Extract the [X, Y] coordinate from the center of the cell holding the provided text.  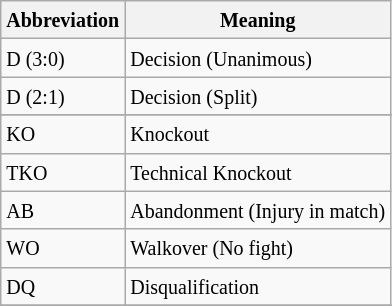
KO [63, 134]
Technical Knockout [258, 172]
Disqualification [258, 286]
Decision (Unanimous) [258, 58]
DQ [63, 286]
Meaning [258, 20]
Knockout [258, 134]
Abandonment (Injury in match) [258, 210]
Decision (Split) [258, 96]
TKO [63, 172]
WO [63, 248]
D (2:1) [63, 96]
Walkover (No fight) [258, 248]
AB [63, 210]
Abbreviation [63, 20]
D (3:0) [63, 58]
